For the text-containing cell, return its midpoint in [x, y] coordinate format. 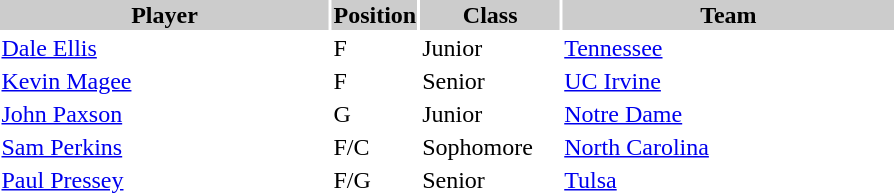
F/C [375, 147]
Dale Ellis [164, 48]
Sam Perkins [164, 147]
Notre Dame [728, 114]
Position [375, 15]
Tennessee [728, 48]
UC Irvine [728, 81]
Sophomore [490, 147]
Kevin Magee [164, 81]
Senior [490, 81]
G [375, 114]
Class [490, 15]
North Carolina [728, 147]
Player [164, 15]
Team [728, 15]
John Paxson [164, 114]
